Locate the cell with the specified text and output its [x, y] center coordinate. 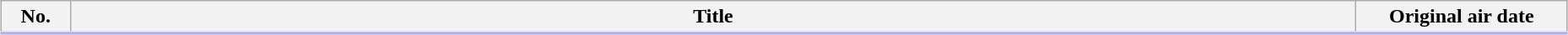
Original air date [1462, 17]
Title [713, 17]
No. [35, 17]
